Return the (X, Y) coordinate for the center point of the cell that contains the specified text.  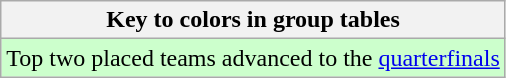
Top two placed teams advanced to the quarterfinals (254, 58)
Key to colors in group tables (254, 20)
